Identify which cell holds the provided text, then report its [X, Y] central coordinate. 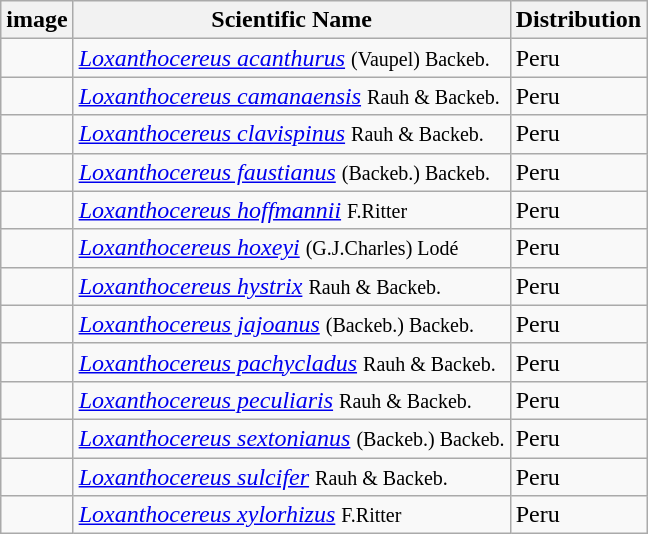
Distribution [578, 20]
Loxanthocereus faustianus (Backeb.) Backeb. [292, 172]
Loxanthocereus hystrix Rauh & Backeb. [292, 286]
Loxanthocereus jajoanus (Backeb.) Backeb. [292, 324]
Scientific Name [292, 20]
Loxanthocereus hoffmannii F.Ritter [292, 210]
Loxanthocereus sextonianus (Backeb.) Backeb. [292, 438]
Loxanthocereus acanthurus (Vaupel) Backeb. [292, 58]
Loxanthocereus hoxeyi (G.J.Charles) Lodé [292, 248]
Loxanthocereus camanaensis Rauh & Backeb. [292, 96]
image [37, 20]
Loxanthocereus clavispinus Rauh & Backeb. [292, 134]
Loxanthocereus xylorhizus F.Ritter [292, 515]
Loxanthocereus pachycladus Rauh & Backeb. [292, 362]
Loxanthocereus sulcifer Rauh & Backeb. [292, 477]
Loxanthocereus peculiaris Rauh & Backeb. [292, 400]
